Provide the [X, Y] coordinate of the cell's center where the given text is located.  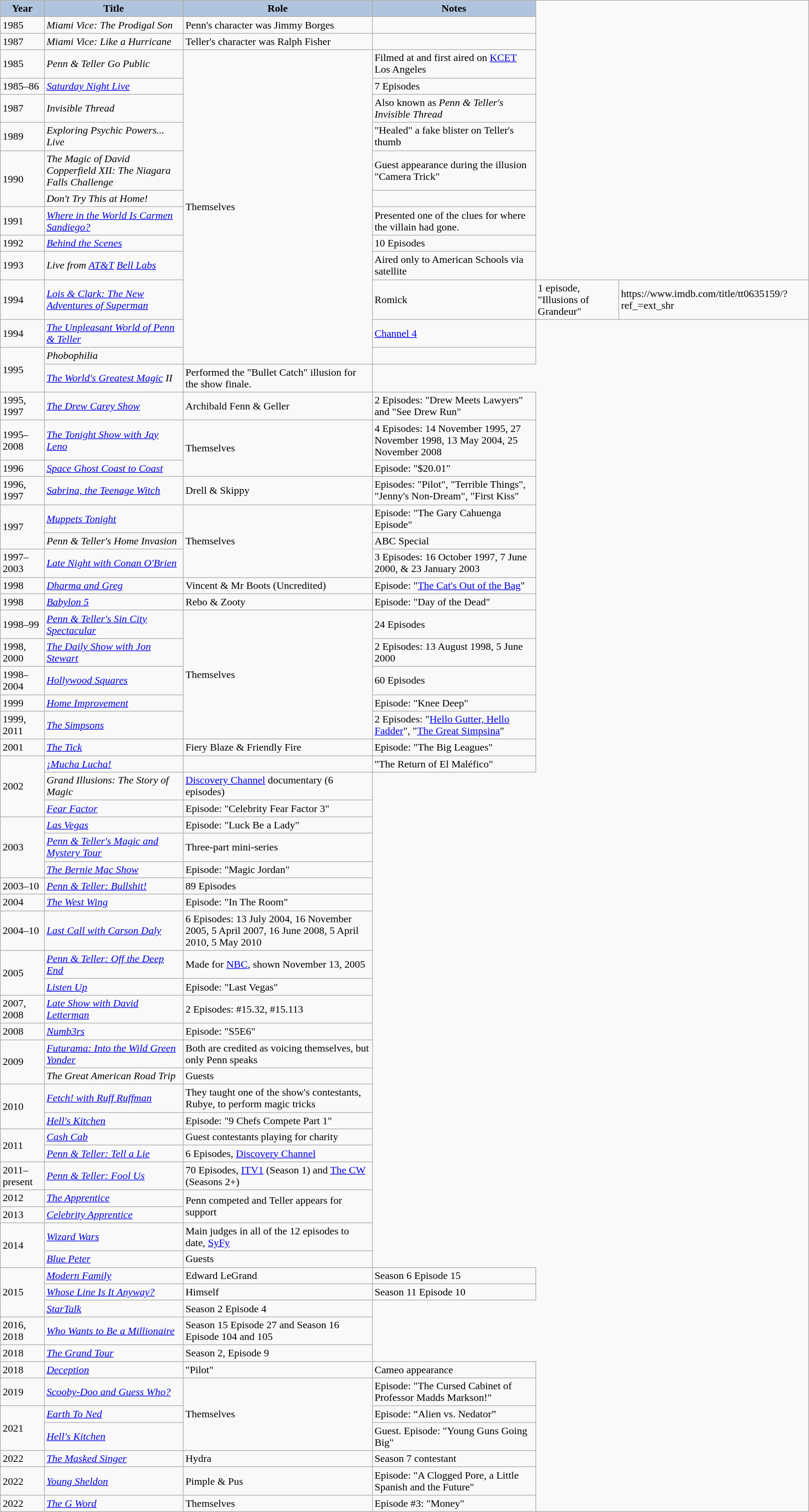
Drell & Skippy [277, 490]
Archibald Fenn & Geller [277, 406]
Las Vegas [114, 825]
70 Episodes, ITV1 (Season 1) and The CW (Seasons 2+) [277, 1176]
Episode: "Luck Be a Lady" [277, 825]
"Healed" a fake blister on Teller's thumb [454, 137]
Scooby-Doo and Guess Who? [114, 1392]
Penn & Teller Go Public [114, 64]
Celebrity Apprentice [114, 1215]
Channel 4 [454, 334]
2004 [22, 902]
The Unpleasant World of Penn & Teller [114, 334]
Rebo & Zooty [277, 602]
The Drew Carey Show [114, 406]
Cameo appearance [454, 1369]
Episode: "Day of the Dead" [454, 602]
The World's Greatest Magic II [114, 378]
2004–10 [22, 930]
1991 [22, 221]
Season 2 Episode 4 [277, 1308]
Episode: “Alien vs. Nedator” [454, 1414]
1995, 1997 [22, 406]
Numb3rs [114, 1031]
Late Show with David Letterman [114, 1009]
Where in the World Is Carmen Sandiego? [114, 221]
Penn & Teller's Sin City Spectacular [114, 624]
2016, 2018 [22, 1331]
Episode: "$20.01" [454, 468]
Title [114, 9]
Vincent & Mr Boots (Uncredited) [277, 585]
"The Return of El Maléfico" [454, 764]
Episode: "S5E6" [277, 1031]
Episodes: "Pilot", "Terrible Things", "Jenny's Non-Dream", "First Kiss" [454, 490]
Notes [454, 9]
Three-part mini-series [277, 847]
1999, 2011 [22, 726]
1997–2003 [22, 563]
2003–10 [22, 886]
Modern Family [114, 1275]
Deception [114, 1369]
Aired only to American Schools via satellite [454, 265]
Episode: "The Gary Cahuenga Episode" [454, 519]
1997 [22, 527]
Fear Factor [114, 809]
Penn & Teller's Home Invasion [114, 541]
2011 [22, 1145]
2019 [22, 1392]
Behind the Scenes [114, 243]
Season 11 Episode 10 [454, 1292]
Season 15 Episode 27 and Season 16 Episode 104 and 105 [277, 1331]
Lois & Clark: The New Adventures of Superman [114, 299]
The Great American Road Trip [114, 1076]
The Bernie Mac Show [114, 869]
Episode: "The Cursed Cabinet of Professor Madds Markson!" [454, 1392]
2 Episodes: 13 August 1998, 5 June 2000 [454, 652]
Episode: "Magic Jordan" [277, 869]
Presented one of the clues for where the villain had gone. [454, 221]
Penn & Teller: Tell a Lie [114, 1154]
Also known as Penn & Teller's Invisible Thread [454, 108]
Made for NBC, shown November 13, 2005 [277, 964]
Babylon 5 [114, 602]
3 Episodes: 16 October 1997, 7 June 2000, & 23 January 2003 [454, 563]
Filmed at and first aired on KCET Los Angeles [454, 64]
Year [22, 9]
Episode: "Last Vegas" [277, 987]
2008 [22, 1031]
10 Episodes [454, 243]
Episode #3: "Money" [454, 1503]
Saturday Night Live [114, 86]
1992 [22, 243]
Space Ghost Coast to Coast [114, 468]
6 Episodes, Discovery Channel [277, 1154]
1996 [22, 468]
Who Wants to Be a Millionaire [114, 1331]
The Tonight Show with Jay Leno [114, 440]
Earth To Ned [114, 1414]
Invisible Thread [114, 108]
Himself [277, 1292]
Penn & Teller: Fool Us [114, 1176]
Whose Line Is It Anyway? [114, 1292]
Penn & Teller: Bullshit! [114, 886]
The Apprentice [114, 1198]
Blue Peter [114, 1259]
The G Word [114, 1503]
ABC Special [454, 541]
2003 [22, 847]
Hydra [277, 1459]
2005 [22, 973]
Season 2, Episode 9 [277, 1353]
The Simpsons [114, 726]
Futurama: Into the Wild Green Yonder [114, 1053]
2009 [22, 1062]
24 Episodes [454, 624]
2021 [22, 1429]
1999 [22, 703]
2002 [22, 786]
1990 [22, 179]
1 episode, "Illusions of Grandeur" [577, 299]
2012 [22, 1198]
¡Mucha Lucha! [114, 764]
Grand Illusions: The Story of Magic [114, 786]
Season 6 Episode 15 [454, 1275]
1995–2008 [22, 440]
2001 [22, 748]
2 Episodes: "Hello Gutter, Hello Fadder", "The Great Simpsina" [454, 726]
Penn & Teller's Magic and Mystery Tour [114, 847]
Guest. Episode: "Young Guns Going Big" [454, 1436]
2007, 2008 [22, 1009]
2015 [22, 1292]
Wizard Wars [114, 1237]
Episode: "In The Room" [277, 902]
Exploring Psychic Powers... Live [114, 137]
The Daily Show with Jon Stewart [114, 652]
Romick [454, 299]
Hollywood Squares [114, 681]
Main judges in all of the 12 episodes to date, SyFy [277, 1237]
The West Wing [114, 902]
Season 7 contestant [454, 1459]
Young Sheldon [114, 1481]
StarTalk [114, 1308]
Late Night with Conan O'Brien [114, 563]
1998, 2000 [22, 652]
The Grand Tour [114, 1353]
2013 [22, 1215]
1998–2004 [22, 681]
Don't Try This at Home! [114, 198]
Discovery Channel documentary (6 episodes) [277, 786]
The Magic of David Copperfield XII: The Niagara Falls Challenge [114, 170]
Listen Up [114, 987]
6 Episodes: 13 July 2004, 16 November 2005, 5 April 2007, 16 June 2008, 5 April 2010, 5 May 2010 [277, 930]
Episode: "Knee Deep" [454, 703]
Penn & Teller: Off the Deep End [114, 964]
Guest appearance during the illusion "Camera Trick" [454, 170]
1993 [22, 265]
Teller's character was Ralph Fisher [277, 42]
Edward LeGrand [277, 1275]
60 Episodes [454, 681]
Episode: "9 Chefs Compete Part 1" [277, 1121]
4 Episodes: 14 November 1995, 27 November 1998, 13 May 2004, 25 November 2008 [454, 440]
Last Call with Carson Daly [114, 930]
2 Episodes: "Drew Meets Lawyers" and "See Drew Run" [454, 406]
Fetch! with Ruff Ruffman [114, 1098]
Role [277, 9]
1995 [22, 370]
Penn competed and Teller appears for support [277, 1206]
Penn's character was Jimmy Borges [277, 25]
Muppets Tonight [114, 519]
Episode: "Celebrity Fear Factor 3" [277, 809]
Performed the "Bullet Catch" illusion for the show finale. [277, 378]
2011–present [22, 1176]
Sabrina, the Teenage Witch [114, 490]
89 Episodes [277, 886]
Miami Vice: The Prodigal Son [114, 25]
https://www.imdb.com/title/tt0635159/?ref_=ext_shr [713, 299]
1998–99 [22, 624]
Live from AT&T Bell Labs [114, 265]
2 Episodes: #15.32, #15.113 [277, 1009]
2010 [22, 1107]
"Pilot" [277, 1369]
Miami Vice: Like a Hurricane [114, 42]
Cash Cab [114, 1137]
The Masked Singer [114, 1459]
Phobophilia [114, 356]
Guest contestants playing for charity [277, 1137]
The Tick [114, 748]
2014 [22, 1245]
Dharma and Greg [114, 585]
Episode: "The Big Leagues" [454, 748]
Episode: "The Cat's Out of the Bag" [454, 585]
Fiery Blaze & Friendly Fire [277, 748]
Episode: "A Clogged Pore, a Little Spanish and the Future" [454, 1481]
Home Improvement [114, 703]
Both are credited as voicing themselves, but only Penn speaks [277, 1053]
They taught one of the show's contestants, Rubye, to perform magic tricks [277, 1098]
Pimple & Pus [277, 1481]
7 Episodes [454, 86]
1989 [22, 137]
1996, 1997 [22, 490]
1985–86 [22, 86]
